Return the [X, Y] coordinate for the center point of the cell that contains the specified text.  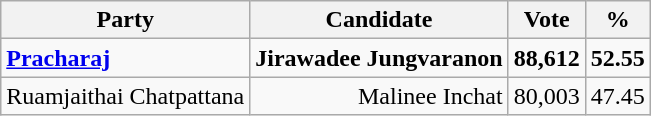
Malinee Inchat [379, 96]
Candidate [379, 20]
Party [126, 20]
Jirawadee Jungvaranon [379, 58]
88,612 [546, 58]
47.45 [618, 96]
% [618, 20]
Pracharaj [126, 58]
Ruamjaithai Chatpattana [126, 96]
52.55 [618, 58]
80,003 [546, 96]
Vote [546, 20]
